Find where the given text appears and provide that cell's center as [X, Y] coordinate. 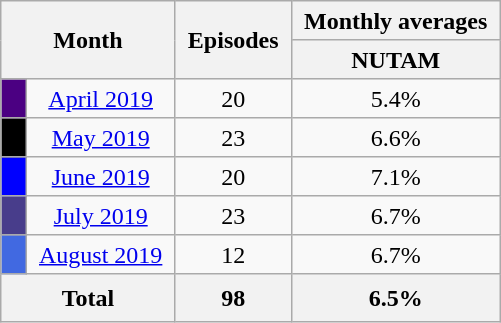
98 [233, 298]
NUTAM [396, 60]
Monthly averages [396, 20]
6.6% [396, 138]
Episodes [233, 40]
6.5% [396, 298]
7.1% [396, 176]
May 2019 [100, 138]
June 2019 [100, 176]
12 [233, 254]
Month [88, 40]
Total [88, 298]
5.4% [396, 98]
July 2019 [100, 216]
April 2019 [100, 98]
August 2019 [100, 254]
